Pinpoint the cell where the given text exists, returning its [x, y] midpoint coordinate. 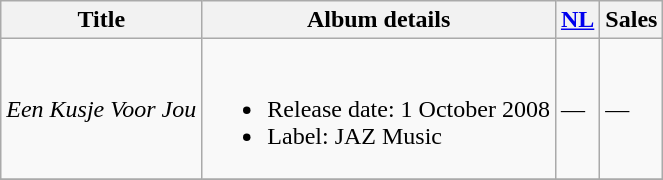
NL [577, 20]
Album details [379, 20]
Release date: 1 October 2008Label: JAZ Music [379, 109]
Een Kusje Voor Jou [102, 109]
Title [102, 20]
Sales [632, 20]
